Capture the cell that displays the provided text and extract its [x, y] central coordinate. 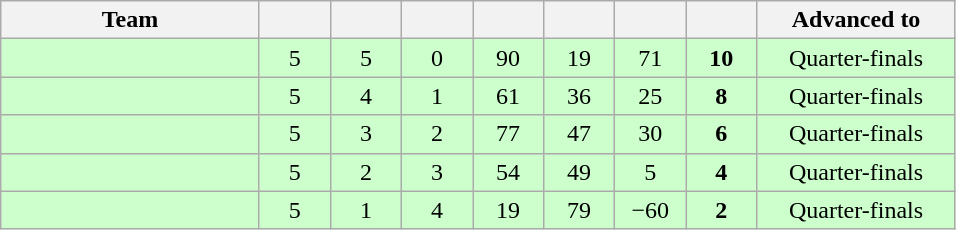
Team [130, 20]
90 [508, 58]
8 [722, 96]
30 [650, 134]
49 [580, 172]
71 [650, 58]
25 [650, 96]
79 [580, 210]
6 [722, 134]
−60 [650, 210]
10 [722, 58]
Advanced to [856, 20]
47 [580, 134]
36 [580, 96]
61 [508, 96]
77 [508, 134]
54 [508, 172]
0 [436, 58]
